Extract the [X, Y] coordinate from the center of the cell holding the provided text.  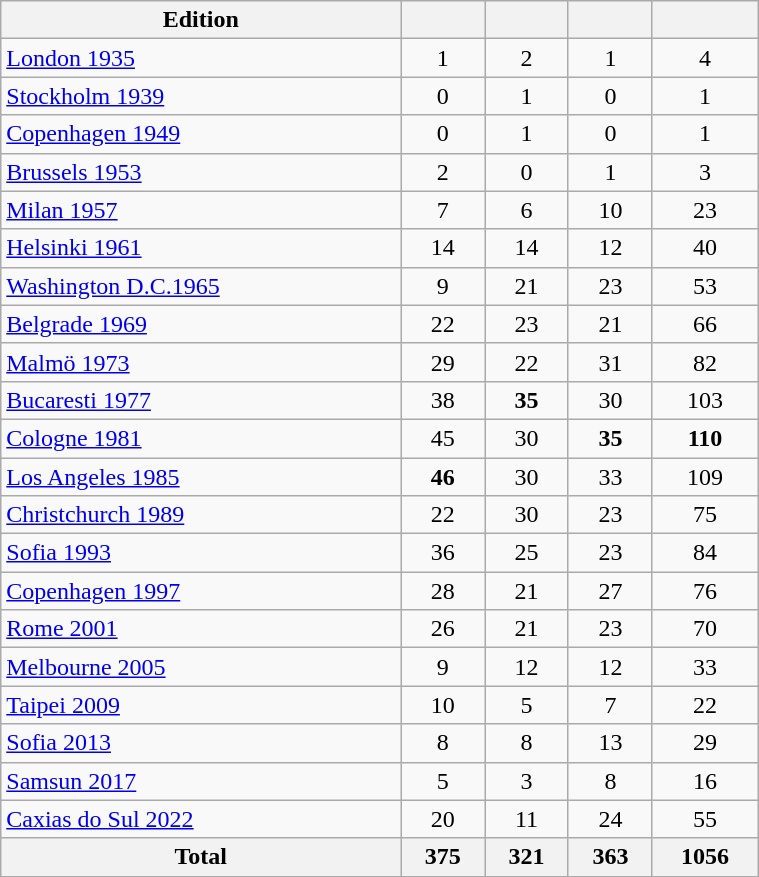
Melbourne 2005 [201, 667]
Christchurch 1989 [201, 515]
Helsinki 1961 [201, 248]
Caxias do Sul 2022 [201, 819]
40 [704, 248]
55 [704, 819]
76 [704, 591]
321 [527, 857]
Stockholm 1939 [201, 96]
31 [610, 362]
82 [704, 362]
16 [704, 781]
Brussels 1953 [201, 172]
26 [443, 629]
Sofia 2013 [201, 743]
66 [704, 324]
Copenhagen 1949 [201, 134]
20 [443, 819]
53 [704, 286]
Rome 2001 [201, 629]
13 [610, 743]
24 [610, 819]
1056 [704, 857]
75 [704, 515]
109 [704, 477]
Milan 1957 [201, 210]
Sofia 1993 [201, 553]
London 1935 [201, 58]
4 [704, 58]
103 [704, 400]
25 [527, 553]
84 [704, 553]
6 [527, 210]
375 [443, 857]
363 [610, 857]
Los Angeles 1985 [201, 477]
Total [201, 857]
Washington D.C.1965 [201, 286]
38 [443, 400]
Edition [201, 20]
Bucaresti 1977 [201, 400]
Copenhagen 1997 [201, 591]
28 [443, 591]
Taipei 2009 [201, 705]
36 [443, 553]
Samsun 2017 [201, 781]
45 [443, 438]
110 [704, 438]
27 [610, 591]
Cologne 1981 [201, 438]
Belgrade 1969 [201, 324]
Malmö 1973 [201, 362]
46 [443, 477]
70 [704, 629]
11 [527, 819]
